Locate the cell with the specified text and output its [x, y] center coordinate. 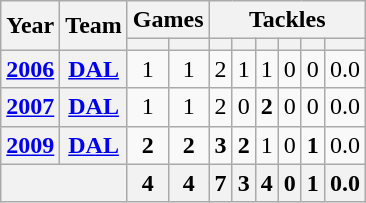
Games [168, 20]
Year [30, 26]
Tackles [287, 20]
2009 [30, 145]
2006 [30, 69]
Team [94, 26]
2007 [30, 107]
7 [220, 183]
